Capture the cell that displays the provided text and extract its (x, y) central coordinate. 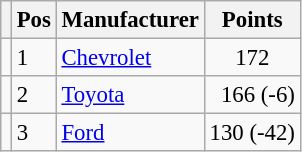
2 (34, 95)
3 (34, 133)
Manufacturer (130, 20)
166 (-6) (252, 95)
Toyota (130, 95)
172 (252, 58)
130 (-42) (252, 133)
Points (252, 20)
1 (34, 58)
Ford (130, 133)
Chevrolet (130, 58)
Pos (34, 20)
